Locate the cell with the specified text and output its [X, Y] center coordinate. 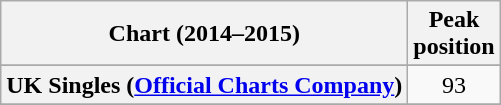
UK Singles (Official Charts Company) [204, 85]
93 [454, 85]
Chart (2014–2015) [204, 34]
Peakposition [454, 34]
